Provide the [x, y] coordinate of the cell's center where the given text is located.  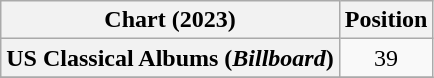
39 [386, 58]
US Classical Albums (Billboard) [170, 58]
Position [386, 20]
Chart (2023) [170, 20]
